Locate the cell with the specified text and output its (X, Y) center coordinate. 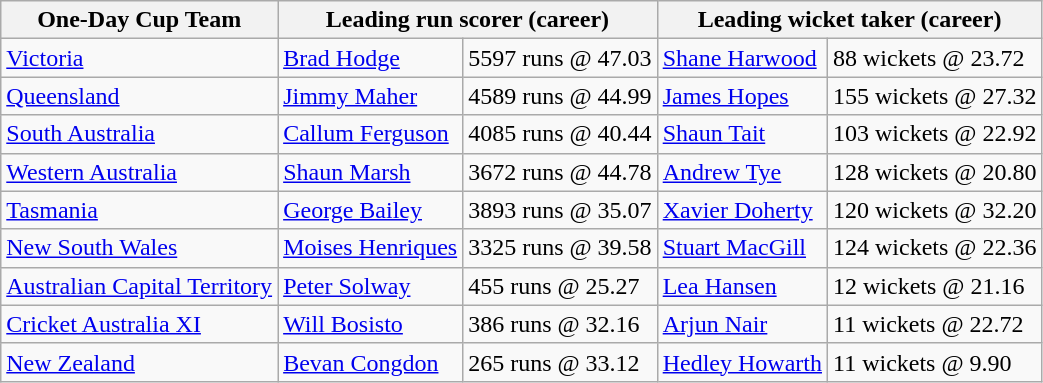
3893 runs @ 35.07 (560, 210)
One-Day Cup Team (140, 20)
Australian Capital Territory (140, 286)
Arjun Nair (742, 324)
South Australia (140, 134)
11 wickets @ 9.90 (935, 362)
Leading wicket taker (career) (850, 20)
3672 runs @ 44.78 (560, 172)
12 wickets @ 21.16 (935, 286)
Lea Hansen (742, 286)
265 runs @ 33.12 (560, 362)
5597 runs @ 47.03 (560, 58)
New South Wales (140, 248)
James Hopes (742, 96)
103 wickets @ 22.92 (935, 134)
3325 runs @ 39.58 (560, 248)
4589 runs @ 44.99 (560, 96)
386 runs @ 32.16 (560, 324)
Leading run scorer (career) (468, 20)
Shaun Tait (742, 134)
Brad Hodge (370, 58)
Victoria (140, 58)
Tasmania (140, 210)
Bevan Congdon (370, 362)
Shane Harwood (742, 58)
Will Bosisto (370, 324)
128 wickets @ 20.80 (935, 172)
11 wickets @ 22.72 (935, 324)
Xavier Doherty (742, 210)
Queensland (140, 96)
Shaun Marsh (370, 172)
120 wickets @ 32.20 (935, 210)
Cricket Australia XI (140, 324)
Stuart MacGill (742, 248)
155 wickets @ 27.32 (935, 96)
Western Australia (140, 172)
New Zealand (140, 362)
124 wickets @ 22.36 (935, 248)
4085 runs @ 40.44 (560, 134)
455 runs @ 25.27 (560, 286)
Jimmy Maher (370, 96)
George Bailey (370, 210)
88 wickets @ 23.72 (935, 58)
Peter Solway (370, 286)
Moises Henriques (370, 248)
Callum Ferguson (370, 134)
Andrew Tye (742, 172)
Hedley Howarth (742, 362)
